Return [x, y] of the center of cell containing provided text 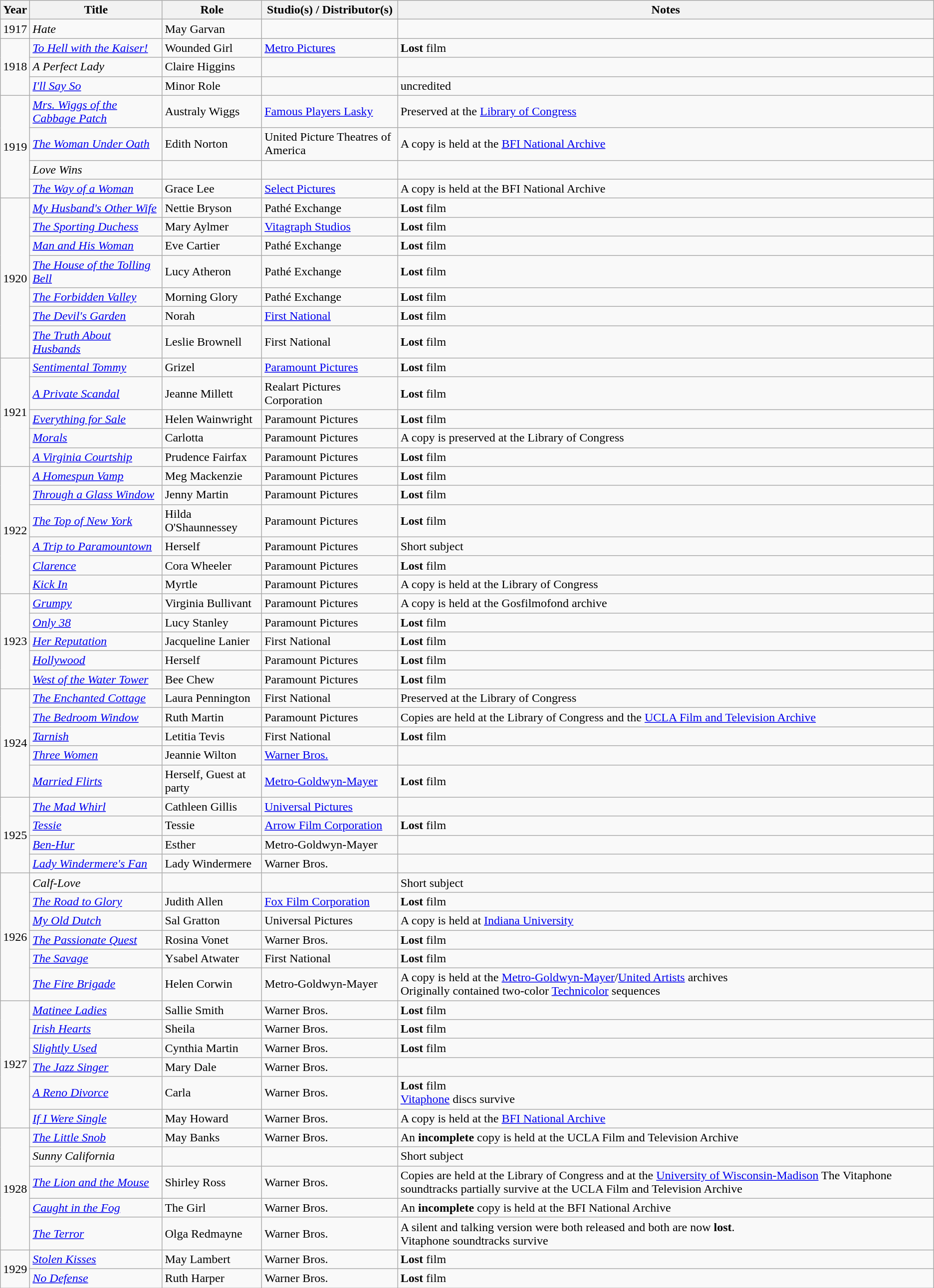
Grace Lee [212, 189]
Laura Pennington [212, 698]
The Woman Under Oath [96, 144]
A copy is held at the Library of Congress [666, 584]
Myrtle [212, 584]
The Road to Glory [96, 901]
1919 [15, 147]
The Sporting Duchess [96, 226]
Ben-Hur [96, 845]
1920 [15, 278]
The Enchanted Cottage [96, 698]
Jeannie Wilton [212, 755]
Grizel [212, 368]
I'll Say So [96, 86]
1917 [15, 29]
Her Reputation [96, 642]
A copy is held at the Gosfilmofond archive [666, 603]
A copy is held at Indiana University [666, 920]
Cathleen Gillis [212, 807]
uncredited [666, 86]
1929 [15, 1269]
Clarence [96, 565]
Nettie Bryson [212, 208]
Jenny Martin [212, 495]
Mary Aylmer [212, 226]
Everything for Sale [96, 419]
Mrs. Wiggs of the Cabbage Patch [96, 112]
Letitia Tevis [212, 736]
Slightly Used [96, 1048]
Virginia Bullivant [212, 603]
My Husband's Other Wife [96, 208]
Judith Allen [212, 901]
Claire Higgins [212, 67]
Famous Players Lasky [330, 112]
Sallie Smith [212, 1010]
Married Flirts [96, 781]
The Little Snob [96, 1137]
United Picture Theatres of America [330, 144]
A Private Scandal [96, 393]
The Top of New York [96, 521]
Studio(s) / Distributor(s) [330, 10]
No Defense [96, 1278]
Title [96, 10]
Morals [96, 438]
Lady Windermere's Fan [96, 863]
Cora Wheeler [212, 565]
Fox Film Corporation [330, 901]
Metro Pictures [330, 48]
Herself, Guest at party [212, 781]
Meg Mackenzie [212, 476]
Lost film Vitaphone discs survive [666, 1092]
Calf-Love [96, 882]
The Terror [96, 1233]
Arrow Film Corporation [330, 826]
1924 [15, 743]
Ruth Martin [212, 717]
Ysabel Atwater [212, 959]
Carlotta [212, 438]
1928 [15, 1189]
Hate [96, 29]
1921 [15, 412]
A Trip to Paramountown [96, 546]
A copy is preserved at the Library of Congress [666, 438]
Norah [212, 316]
Edith Norton [212, 144]
Only 38 [96, 622]
Olga Redmayne [212, 1233]
Australy Wiggs [212, 112]
1927 [15, 1065]
Helen Corwin [212, 985]
Shirley Ross [212, 1182]
The Lion and the Mouse [96, 1182]
Notes [666, 10]
Helen Wainwright [212, 419]
Caught in the Fog [96, 1208]
An incomplete copy is held at the BFI National Archive [666, 1208]
Realart Pictures Corporation [330, 393]
Tarnish [96, 736]
The Fire Brigade [96, 985]
If I Were Single [96, 1118]
Kick In [96, 584]
Morning Glory [212, 297]
Three Women [96, 755]
Through a Glass Window [96, 495]
May Banks [212, 1137]
Cynthia Martin [212, 1048]
The Bedroom Window [96, 717]
Hilda O'Shaunnessey [212, 521]
Minor Role [212, 86]
Role [212, 10]
1922 [15, 530]
Carla [212, 1092]
An incomplete copy is held at the UCLA Film and Television Archive [666, 1137]
Sal Gratton [212, 920]
May Howard [212, 1118]
Matinee Ladies [96, 1010]
Rosina Vonet [212, 939]
A Perfect Lady [96, 67]
1926 [15, 937]
Prudence Fairfax [212, 457]
Ruth Harper [212, 1278]
The Savage [96, 959]
Irish Hearts [96, 1029]
Love Wins [96, 170]
A Virginia Courtship [96, 457]
May Lambert [212, 1259]
The Jazz Singer [96, 1067]
The Girl [212, 1208]
Man and His Woman [96, 245]
Wounded Girl [212, 48]
The Passionate Quest [96, 939]
Lady Windermere [212, 863]
Stolen Kisses [96, 1259]
Lucy Stanley [212, 622]
Hollywood [96, 660]
Mary Dale [212, 1067]
Grumpy [96, 603]
My Old Dutch [96, 920]
Vitagraph Studios [330, 226]
West of the Water Tower [96, 679]
Sheila [212, 1029]
A copy is held at the Metro-Goldwyn-Mayer/United Artists archives Originally contained two-color Technicolor sequences [666, 985]
To Hell with the Kaiser! [96, 48]
Sunny California [96, 1156]
Sentimental Tommy [96, 368]
The House of the Tolling Bell [96, 271]
Leslie Brownell [212, 342]
Jacqueline Lanier [212, 642]
The Way of a Woman [96, 189]
1918 [15, 67]
A silent and talking version were both released and both are now lost. Vitaphone soundtracks survive [666, 1233]
May Garvan [212, 29]
Lucy Atheron [212, 271]
Copies are held at the Library of Congress and the UCLA Film and Television Archive [666, 717]
Esther [212, 845]
The Devil's Garden [96, 316]
1923 [15, 641]
The Truth About Husbands [96, 342]
A Homespun Vamp [96, 476]
Year [15, 10]
A Reno Divorce [96, 1092]
The Mad Whirl [96, 807]
Bee Chew [212, 679]
Jeanne Millett [212, 393]
The Forbidden Valley [96, 297]
1925 [15, 835]
Eve Cartier [212, 245]
Select Pictures [330, 189]
